Determine the (x, y) coordinate at the center of the cell enclosing the given text.  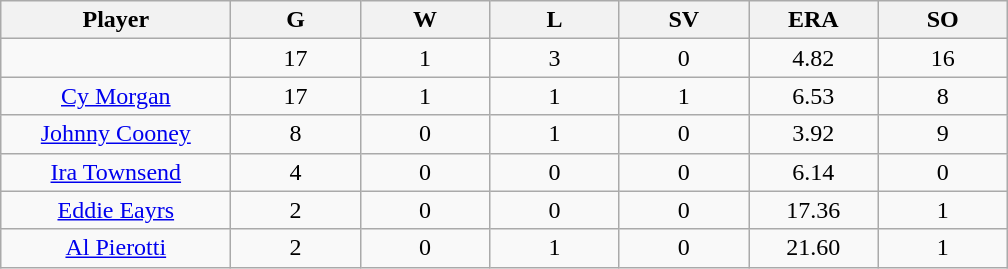
Player (116, 20)
Johnny Cooney (116, 134)
ERA (814, 20)
Al Pierotti (116, 248)
G (296, 20)
6.53 (814, 96)
3.92 (814, 134)
Cy Morgan (116, 96)
Ira Townsend (116, 172)
4.82 (814, 58)
6.14 (814, 172)
3 (554, 58)
W (424, 20)
L (554, 20)
21.60 (814, 248)
SV (684, 20)
4 (296, 172)
16 (942, 58)
Eddie Eayrs (116, 210)
9 (942, 134)
17.36 (814, 210)
SO (942, 20)
